Output the (X, Y) coordinate of the center of the cell containing the given text.  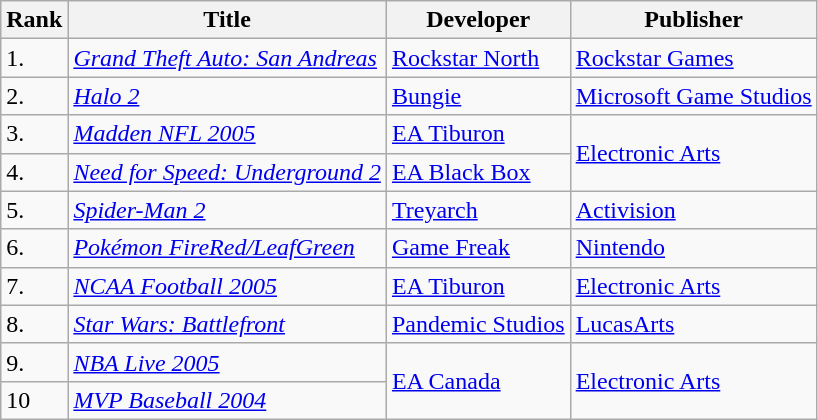
Pandemic Studios (478, 324)
Treyarch (478, 210)
6. (34, 248)
Spider-Man 2 (228, 210)
Nintendo (694, 248)
Pokémon FireRed/LeafGreen (228, 248)
8. (34, 324)
Rockstar North (478, 58)
LucasArts (694, 324)
Madden NFL 2005 (228, 134)
5. (34, 210)
Publisher (694, 20)
EA Canada (478, 381)
4. (34, 172)
NCAA Football 2005 (228, 286)
Halo 2 (228, 96)
9. (34, 362)
NBA Live 2005 (228, 362)
Game Freak (478, 248)
Title (228, 20)
Rockstar Games (694, 58)
EA Black Box (478, 172)
Need for Speed: Underground 2 (228, 172)
1. (34, 58)
10 (34, 400)
Grand Theft Auto: San Andreas (228, 58)
Bungie (478, 96)
MVP Baseball 2004 (228, 400)
Microsoft Game Studios (694, 96)
2. (34, 96)
7. (34, 286)
Developer (478, 20)
3. (34, 134)
Rank (34, 20)
Star Wars: Battlefront (228, 324)
Activision (694, 210)
